Return (x, y) of the center of cell containing provided text 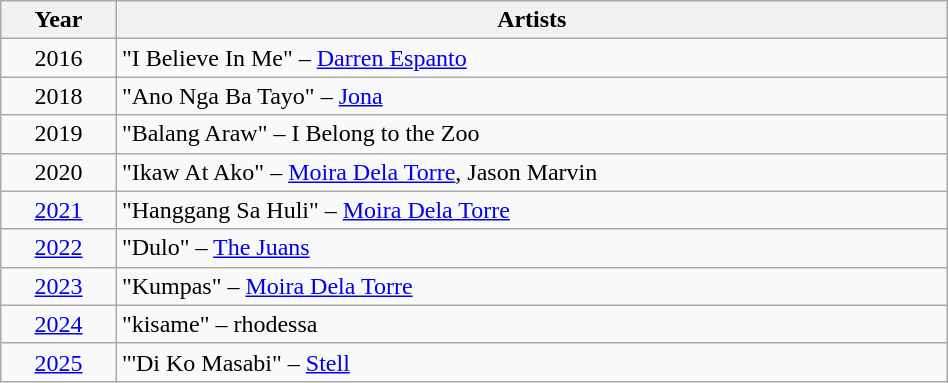
2019 (59, 134)
2021 (59, 210)
"Hanggang Sa Huli" – Moira Dela Torre (532, 210)
Year (59, 20)
"Dulo" – The Juans (532, 248)
2018 (59, 96)
"I Believe In Me" – Darren Espanto (532, 58)
2023 (59, 286)
Artists (532, 20)
"kisame" – rhodessa (532, 324)
"'Di Ko Masabi" – Stell (532, 362)
2024 (59, 324)
"Balang Araw" – I Belong to the Zoo (532, 134)
"Ikaw At Ako" – Moira Dela Torre, Jason Marvin (532, 172)
"Ano Nga Ba Tayo" – Jona (532, 96)
2016 (59, 58)
2022 (59, 248)
"Kumpas" – Moira Dela Torre (532, 286)
2020 (59, 172)
2025 (59, 362)
